From the cell containing the given text, extract its center point as (x, y) coordinate. 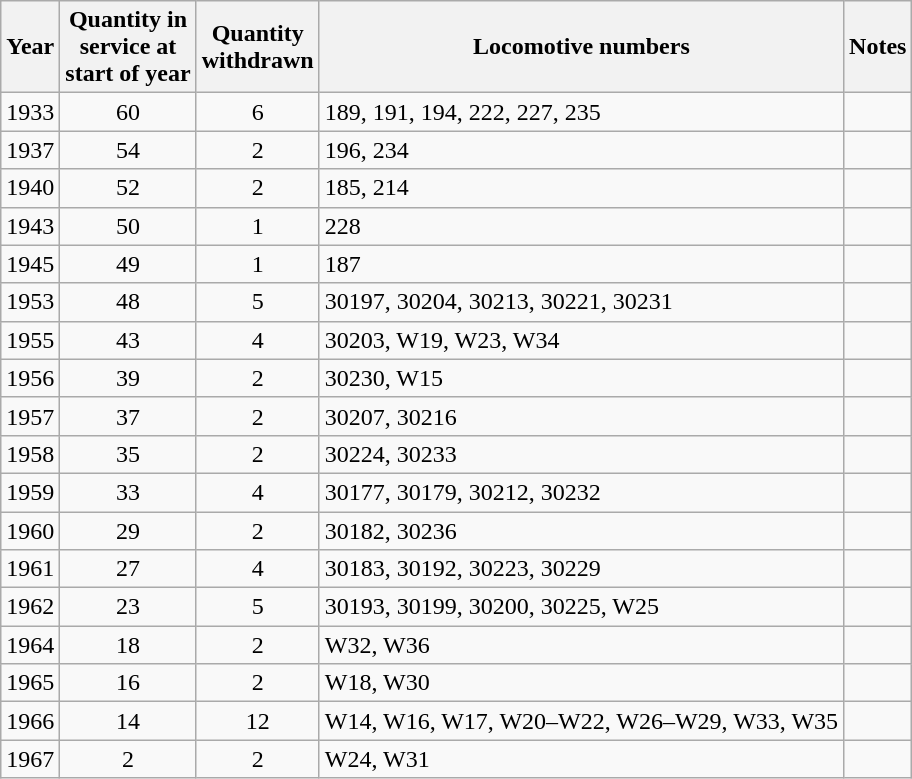
1965 (30, 683)
49 (128, 264)
39 (128, 378)
1962 (30, 607)
1966 (30, 721)
W14, W16, W17, W20–W22, W26–W29, W33, W35 (581, 721)
30230, W15 (581, 378)
6 (258, 112)
18 (128, 645)
30224, 30233 (581, 454)
187 (581, 264)
228 (581, 226)
14 (128, 721)
Notes (878, 47)
23 (128, 607)
1960 (30, 531)
30203, W19, W23, W34 (581, 340)
189, 191, 194, 222, 227, 235 (581, 112)
185, 214 (581, 188)
30182, 30236 (581, 531)
54 (128, 150)
1956 (30, 378)
W18, W30 (581, 683)
33 (128, 492)
1955 (30, 340)
1940 (30, 188)
27 (128, 569)
52 (128, 188)
1961 (30, 569)
196, 234 (581, 150)
30183, 30192, 30223, 30229 (581, 569)
1967 (30, 759)
1958 (30, 454)
35 (128, 454)
1933 (30, 112)
Locomotive numbers (581, 47)
Year (30, 47)
48 (128, 302)
1953 (30, 302)
1957 (30, 416)
30177, 30179, 30212, 30232 (581, 492)
12 (258, 721)
30197, 30204, 30213, 30221, 30231 (581, 302)
1964 (30, 645)
1943 (30, 226)
30193, 30199, 30200, 30225, W25 (581, 607)
W32, W36 (581, 645)
Quantitywithdrawn (258, 47)
W24, W31 (581, 759)
1959 (30, 492)
29 (128, 531)
1945 (30, 264)
37 (128, 416)
60 (128, 112)
1937 (30, 150)
Quantity inservice atstart of year (128, 47)
30207, 30216 (581, 416)
16 (128, 683)
43 (128, 340)
50 (128, 226)
